Find where the given text appears and provide that cell's center as (X, Y) coordinate. 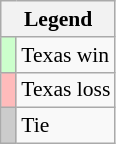
Tie (66, 126)
Legend (58, 19)
Texas loss (66, 90)
Texas win (66, 55)
